Identify which cell holds the provided text, then report its (X, Y) central coordinate. 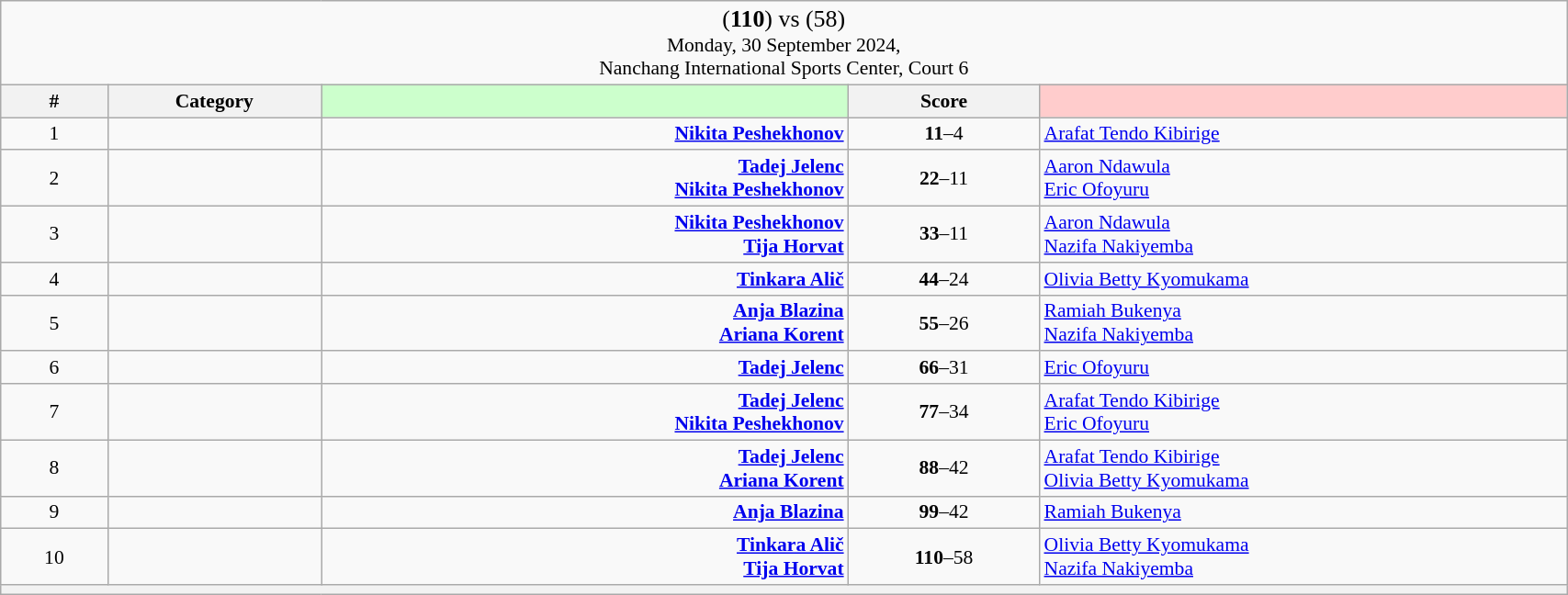
Arafat Tendo Kibirige Olivia Betty Kyomukama (1303, 468)
Olivia Betty Kyomukama (1303, 279)
Aaron Ndawula Nazifa Nakiyemba (1303, 235)
22–11 (944, 178)
Eric Ofoyuru (1303, 368)
(110) vs (58)Monday, 30 September 2024, Nanchang International Sports Center, Court 6 (784, 42)
Nikita Peshekhonov Tija Horvat (585, 235)
Ramiah Bukenya (1303, 512)
Olivia Betty Kyomukama Nazifa Nakiyemba (1303, 556)
# (54, 101)
8 (54, 468)
Tadej Jelenc Ariana Korent (585, 468)
77–34 (944, 411)
66–31 (944, 368)
11–4 (944, 134)
Tadej Jelenc (585, 368)
Nikita Peshekhonov (585, 134)
6 (54, 368)
88–42 (944, 468)
Tinkara Alič (585, 279)
33–11 (944, 235)
9 (54, 512)
Ramiah Bukenya Nazifa Nakiyemba (1303, 323)
Aaron Ndawula Eric Ofoyuru (1303, 178)
2 (54, 178)
Score (944, 101)
7 (54, 411)
55–26 (944, 323)
5 (54, 323)
4 (54, 279)
Anja Blazina Ariana Korent (585, 323)
44–24 (944, 279)
1 (54, 134)
Arafat Tendo Kibirige Eric Ofoyuru (1303, 411)
Tinkara Alič Tija Horvat (585, 556)
110–58 (944, 556)
3 (54, 235)
Anja Blazina (585, 512)
Arafat Tendo Kibirige (1303, 134)
99–42 (944, 512)
Category (215, 101)
10 (54, 556)
